Search for the cell housing the specified text and yield its [x, y] center coordinate. 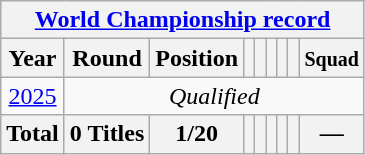
Year [33, 58]
Position [197, 58]
0 Titles [107, 134]
2025 [33, 96]
Squad [332, 58]
Qualified [214, 96]
Round [107, 58]
1/20 [197, 134]
— [332, 134]
Total [33, 134]
World Championship record [183, 20]
